Scan for the cell matching the given text and deliver its (x, y) coordinate at center. 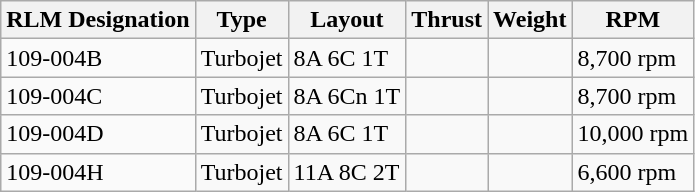
Thrust (447, 20)
11A 8C 2T (347, 172)
6,600 rpm (633, 172)
Type (242, 20)
109-004D (98, 134)
109-004B (98, 58)
109-004H (98, 172)
109-004C (98, 96)
10,000 rpm (633, 134)
8A 6Cn 1T (347, 96)
RLM Designation (98, 20)
RPM (633, 20)
Layout (347, 20)
Weight (530, 20)
